Capture the cell that displays the provided text and extract its [x, y] central coordinate. 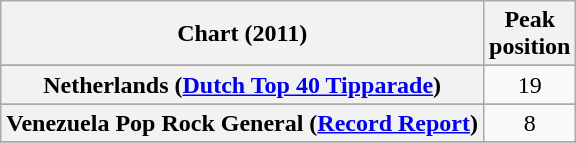
19 [530, 85]
Peakposition [530, 34]
Venezuela Pop Rock General (Record Report) [242, 123]
8 [530, 123]
Netherlands (Dutch Top 40 Tipparade) [242, 85]
Chart (2011) [242, 34]
